Locate the cell with the specified text and output its [X, Y] center coordinate. 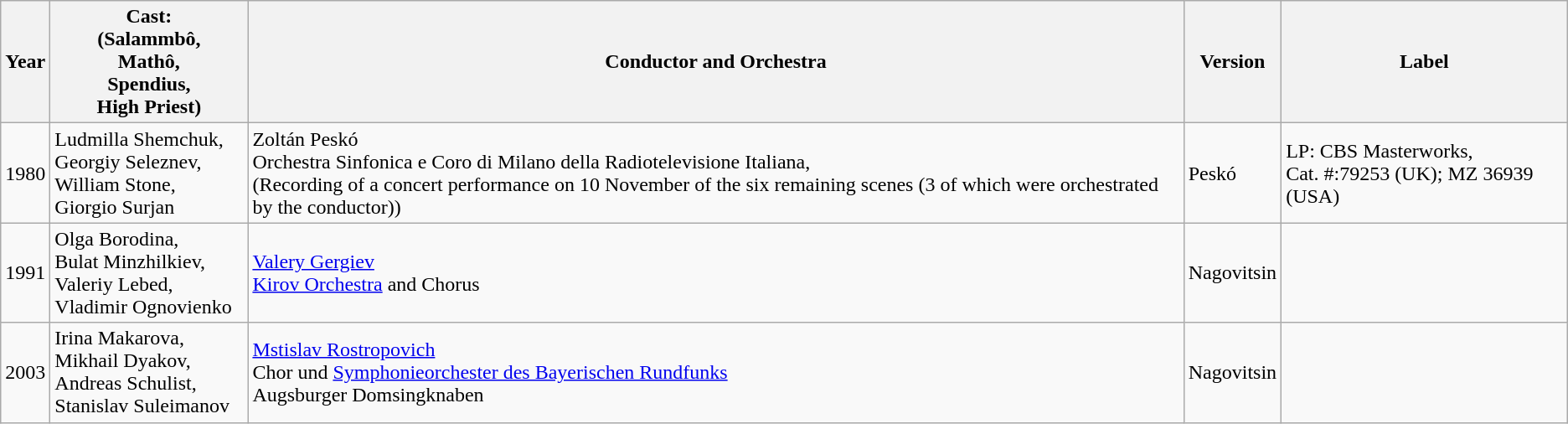
Peskó [1232, 173]
Version [1232, 62]
Valery GergievKirov Orchestra and Chorus [715, 273]
Year [25, 62]
Mstislav RostropovichChor und Symphonieorchester des Bayerischen RundfunksAugsburger Domsingknaben [715, 372]
Label [1425, 62]
Cast:(Salammbô,Mathô,Spendius,High Priest) [149, 62]
Irina Makarova,Mikhail Dyakov,Andreas Schulist, Stanislav Suleimanov [149, 372]
Olga Borodina,Bulat Minzhilkiev,Valeriy Lebed,Vladimir Ognovienko [149, 273]
1980 [25, 173]
LP: CBS Masterworks,Cat. #:79253 (UK); MZ 36939 (USA) [1425, 173]
2003 [25, 372]
1991 [25, 273]
Ludmilla Shemchuk,Georgiy Seleznev,William Stone,Giorgio Surjan [149, 173]
Conductor and Orchestra [715, 62]
